Detect which cell encompasses the target text, then output its (X, Y) center coordinate. 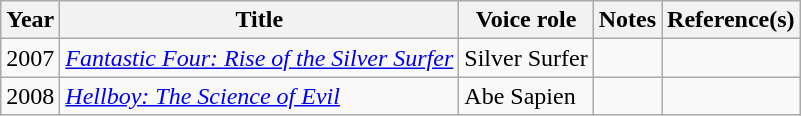
2008 (30, 96)
Year (30, 20)
Silver Surfer (526, 58)
Voice role (526, 20)
Reference(s) (732, 20)
Abe Sapien (526, 96)
Notes (627, 20)
Hellboy: The Science of Evil (260, 96)
2007 (30, 58)
Fantastic Four: Rise of the Silver Surfer (260, 58)
Title (260, 20)
